From the cell containing the given text, extract its center point as [X, Y] coordinate. 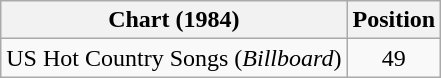
Position [394, 20]
49 [394, 58]
US Hot Country Songs (Billboard) [174, 58]
Chart (1984) [174, 20]
